Scan for the cell matching the given text and deliver its [X, Y] coordinate at center. 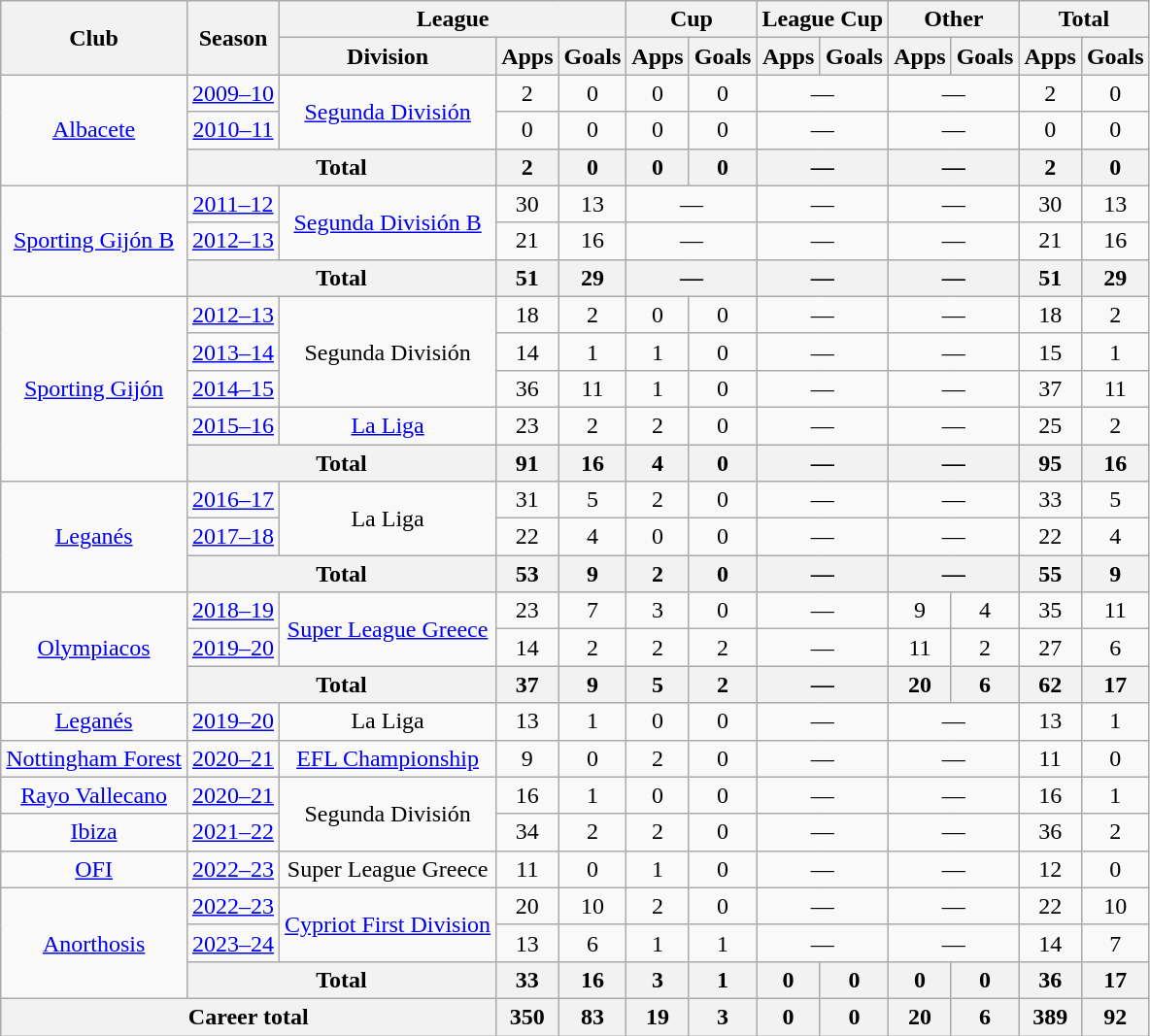
55 [1050, 574]
31 [527, 500]
Anorthosis [94, 943]
2016–17 [233, 500]
27 [1050, 648]
Club [94, 38]
34 [527, 832]
25 [1050, 425]
Segunda División B [389, 222]
Season [233, 38]
35 [1050, 611]
Other [954, 19]
350 [527, 1017]
2011–12 [233, 204]
Division [389, 56]
Albacete [94, 130]
53 [527, 574]
83 [592, 1017]
Nottingham Forest [94, 758]
389 [1050, 1017]
EFL Championship [389, 758]
Ibiza [94, 832]
2018–19 [233, 611]
2009–10 [233, 93]
League Cup [823, 19]
12 [1050, 869]
League [453, 19]
Career total [249, 1017]
15 [1050, 351]
92 [1115, 1017]
Cup [692, 19]
2014–15 [233, 388]
2010–11 [233, 130]
91 [527, 463]
2023–24 [233, 943]
2013–14 [233, 351]
Sporting Gijón B [94, 241]
95 [1050, 463]
Olympiacos [94, 648]
OFI [94, 869]
Cypriot First Division [389, 924]
2017–18 [233, 537]
19 [658, 1017]
2015–16 [233, 425]
62 [1050, 685]
2021–22 [233, 832]
Rayo Vallecano [94, 795]
Sporting Gijón [94, 388]
